Find where the given text appears and provide that cell's center as (X, Y) coordinate. 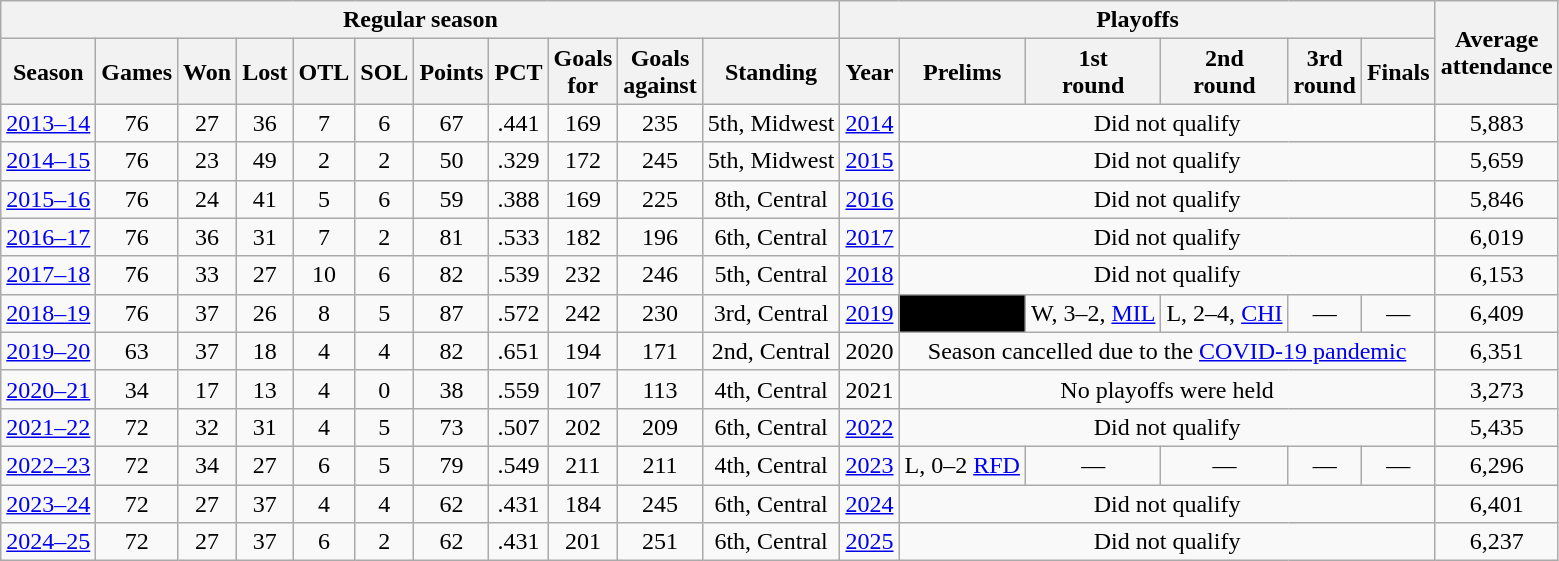
6,237 (1496, 542)
2013–14 (48, 123)
SOL (384, 72)
242 (583, 313)
2017–18 (48, 275)
6,296 (1496, 465)
17 (208, 389)
49 (265, 161)
23 (208, 161)
2021–22 (48, 427)
113 (660, 389)
13 (265, 389)
6,153 (1496, 275)
2021 (870, 389)
0 (384, 389)
38 (452, 389)
2019–20 (48, 351)
2016 (870, 199)
.539 (518, 275)
32 (208, 427)
50 (452, 161)
2ndround (1224, 72)
2017 (870, 237)
L, 0–2 RFD (962, 465)
OTL (324, 72)
2025 (870, 542)
8th, Central (771, 199)
PCT (518, 72)
6,401 (1496, 503)
3,273 (1496, 389)
2014 (870, 123)
196 (660, 237)
79 (452, 465)
2020 (870, 351)
2024 (870, 503)
Goalsagainst (660, 72)
.329 (518, 161)
3rd, Central (771, 313)
.572 (518, 313)
2016–17 (48, 237)
2023 (870, 465)
194 (583, 351)
.507 (518, 427)
235 (660, 123)
3rdround (1324, 72)
2nd, Central (771, 351)
67 (452, 123)
Standing (771, 72)
225 (660, 199)
5,846 (1496, 199)
.651 (518, 351)
.533 (518, 237)
2018–19 (48, 313)
18 (265, 351)
6,409 (1496, 313)
.388 (518, 199)
8 (324, 313)
172 (583, 161)
6,351 (1496, 351)
2019 (870, 313)
33 (208, 275)
41 (265, 199)
2014–15 (48, 161)
2015 (870, 161)
Season (48, 72)
73 (452, 427)
87 (452, 313)
Averageattendance (1496, 52)
5th, Central (771, 275)
5,659 (1496, 161)
2018 (870, 275)
Year (870, 72)
59 (452, 199)
209 (660, 427)
2022–23 (48, 465)
W, 3–2, MIL (1093, 313)
201 (583, 542)
26 (265, 313)
Prelims (962, 72)
251 (660, 542)
202 (583, 427)
Playoffs (1138, 20)
2023–24 (48, 503)
2015–16 (48, 199)
Lost (265, 72)
182 (583, 237)
81 (452, 237)
171 (660, 351)
.549 (518, 465)
5,883 (1496, 123)
Games (137, 72)
246 (660, 275)
Goalsfor (583, 72)
1stround (1093, 72)
Won (208, 72)
Finals (1398, 72)
184 (583, 503)
L, 2–4, CHI (1224, 313)
24 (208, 199)
No playoffs were held (1167, 389)
Regular season (420, 20)
6,019 (1496, 237)
Points (452, 72)
2024–25 (48, 542)
5,435 (1496, 427)
.441 (518, 123)
10 (324, 275)
232 (583, 275)
Season cancelled due to the COVID-19 pandemic (1167, 351)
2022 (870, 427)
.559 (518, 389)
230 (660, 313)
2020–21 (48, 389)
107 (583, 389)
63 (137, 351)
